Locate the cell with the specified text and output its (X, Y) center coordinate. 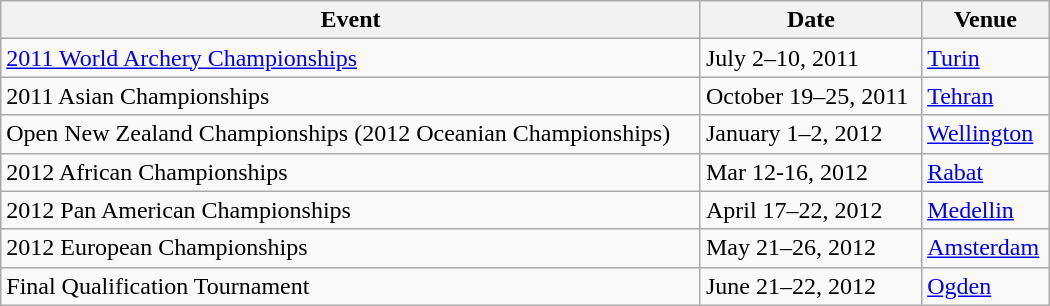
June 21–22, 2012 (810, 286)
May 21–26, 2012 (810, 248)
Date (810, 20)
Mar 12-16, 2012 (810, 172)
October 19–25, 2011 (810, 96)
Medellin (986, 210)
April 17–22, 2012 (810, 210)
Final Qualification Tournament (351, 286)
Event (351, 20)
Amsterdam (986, 248)
Open New Zealand Championships (2012 Oceanian Championships) (351, 134)
Ogden (986, 286)
Wellington (986, 134)
2011 World Archery Championships (351, 58)
Tehran (986, 96)
January 1–2, 2012 (810, 134)
2011 Asian Championships (351, 96)
2012 Pan American Championships (351, 210)
Rabat (986, 172)
Venue (986, 20)
2012 European Championships (351, 248)
2012 African Championships (351, 172)
July 2–10, 2011 (810, 58)
Turin (986, 58)
